Determine the [X, Y] coordinate at the center of the cell enclosing the given text.  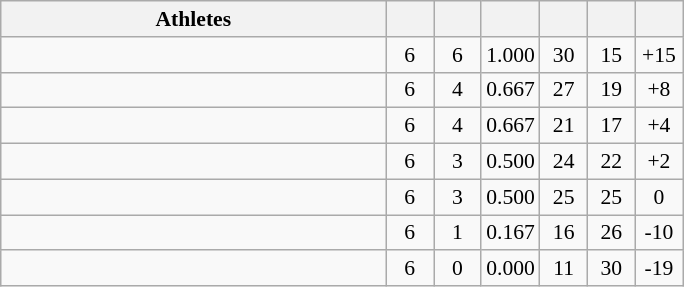
21 [564, 126]
1 [458, 233]
0.167 [510, 233]
22 [611, 162]
17 [611, 126]
+15 [659, 55]
16 [564, 233]
+2 [659, 162]
+4 [659, 126]
24 [564, 162]
26 [611, 233]
0.000 [510, 269]
19 [611, 90]
15 [611, 55]
-10 [659, 233]
1.000 [510, 55]
27 [564, 90]
Athletes [194, 19]
+8 [659, 90]
-19 [659, 269]
11 [564, 269]
